Extract the [X, Y] coordinate from the center of the cell holding the provided text.  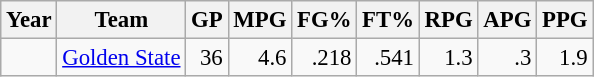
RPG [448, 20]
Team [122, 20]
1.3 [448, 58]
.541 [388, 58]
.3 [508, 58]
MPG [260, 20]
FT% [388, 20]
4.6 [260, 58]
FG% [324, 20]
Year [29, 20]
GP [207, 20]
Golden State [122, 58]
.218 [324, 58]
36 [207, 58]
PPG [565, 20]
1.9 [565, 58]
APG [508, 20]
